Provide the (x, y) coordinate of the cell's center where the given text is located.  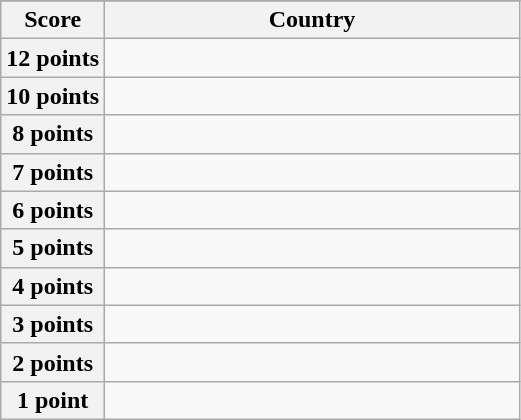
1 point (53, 400)
Score (53, 20)
3 points (53, 324)
7 points (53, 172)
12 points (53, 58)
6 points (53, 210)
Country (312, 20)
4 points (53, 286)
10 points (53, 96)
2 points (53, 362)
8 points (53, 134)
5 points (53, 248)
